For the text-containing cell, return its midpoint in (X, Y) coordinate format. 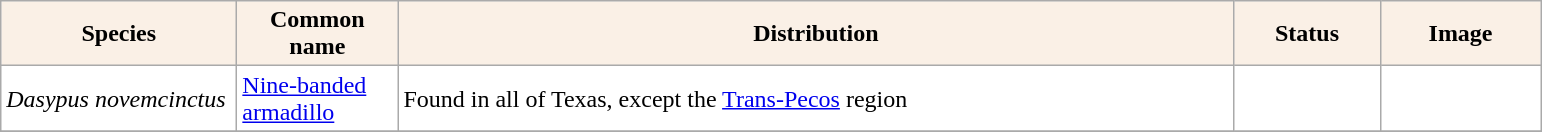
Species (119, 34)
Status (1307, 34)
Image (1460, 34)
Dasypus novemcinctus (119, 98)
Found in all of Texas, except the Trans-Pecos region (816, 98)
Nine-banded armadillo (318, 98)
Distribution (816, 34)
Common name (318, 34)
